Return (X, Y) of the center of cell containing provided text 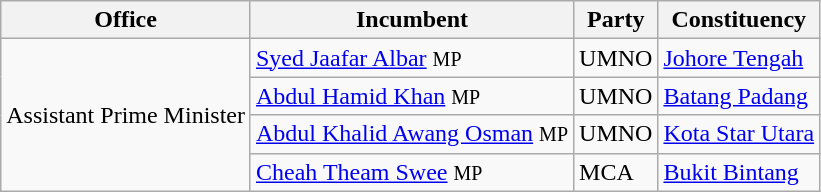
Office (126, 20)
Abdul Khalid Awang Osman MP (412, 134)
Incumbent (412, 20)
Party (616, 20)
MCA (616, 172)
Syed Jaafar Albar MP (412, 58)
Constituency (739, 20)
Johore Tengah (739, 58)
Kota Star Utara (739, 134)
Abdul Hamid Khan MP (412, 96)
Assistant Prime Minister (126, 115)
Batang Padang (739, 96)
Cheah Theam Swee MP (412, 172)
Bukit Bintang (739, 172)
